Locate the cell with the specified text and output its [x, y] center coordinate. 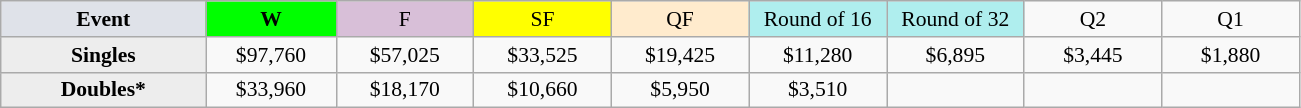
Q2 [1093, 19]
$10,660 [543, 90]
QF [680, 19]
$97,760 [271, 55]
W [271, 19]
$6,895 [955, 55]
$33,960 [271, 90]
Round of 32 [955, 19]
Event [104, 19]
Q1 [1231, 19]
$5,950 [680, 90]
$3,510 [818, 90]
$1,880 [1231, 55]
$33,525 [543, 55]
Doubles* [104, 90]
$19,425 [680, 55]
$57,025 [405, 55]
$11,280 [818, 55]
$3,445 [1093, 55]
Singles [104, 55]
SF [543, 19]
Round of 16 [818, 19]
$18,170 [405, 90]
F [405, 19]
